Pinpoint the cell where the given text exists, returning its (x, y) midpoint coordinate. 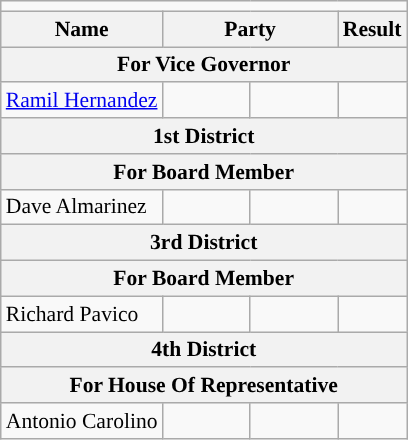
Result (372, 29)
For Vice Governor (204, 65)
3rd District (204, 243)
Party (250, 29)
Name (82, 29)
Antonio Carolino (82, 421)
Ramil Hernandez (82, 101)
1st District (204, 136)
For House Of Representative (204, 386)
4th District (204, 350)
Dave Almarinez (82, 207)
Richard Pavico (82, 314)
